For the text-containing cell, return its midpoint in (x, y) coordinate format. 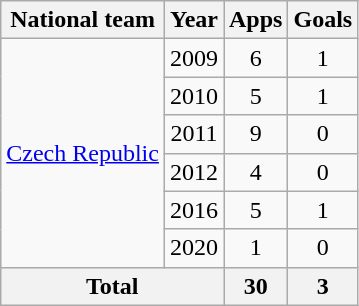
2011 (194, 134)
3 (323, 286)
30 (256, 286)
Apps (256, 20)
2020 (194, 248)
2009 (194, 58)
Czech Republic (83, 153)
6 (256, 58)
Goals (323, 20)
2016 (194, 210)
2012 (194, 172)
Year (194, 20)
National team (83, 20)
2010 (194, 96)
9 (256, 134)
Total (112, 286)
4 (256, 172)
